Locate the cell with the specified text and output its [x, y] center coordinate. 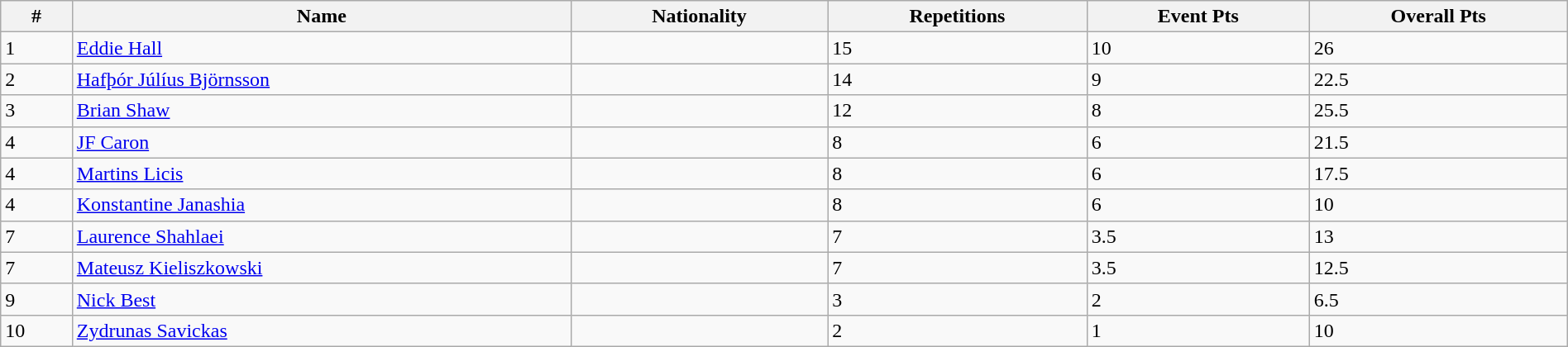
26 [1438, 48]
Brian Shaw [321, 111]
Mateusz Kieliszkowski [321, 268]
Martins Licis [321, 173]
21.5 [1438, 142]
Eddie Hall [321, 48]
15 [958, 48]
Laurence Shahlaei [321, 236]
17.5 [1438, 173]
Konstantine Janashia [321, 205]
25.5 [1438, 111]
Zydrunas Savickas [321, 330]
6.5 [1438, 299]
12.5 [1438, 268]
Nick Best [321, 299]
12 [958, 111]
Repetitions [958, 17]
Hafþór Júlíus Björnsson [321, 79]
# [36, 17]
Overall Pts [1438, 17]
13 [1438, 236]
Name [321, 17]
14 [958, 79]
JF Caron [321, 142]
Nationality [699, 17]
22.5 [1438, 79]
Event Pts [1198, 17]
